Find where the given text appears and provide that cell's center as (x, y) coordinate. 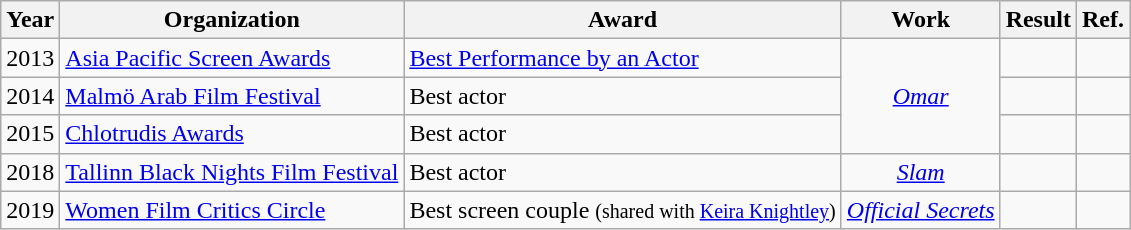
Result (1038, 20)
2014 (30, 96)
2019 (30, 210)
Tallinn Black Nights Film Festival (232, 172)
Omar (920, 96)
Ref. (1104, 20)
Best Performance by an Actor (622, 58)
Year (30, 20)
Slam (920, 172)
Organization (232, 20)
Chlotrudis Awards (232, 134)
Women Film Critics Circle (232, 210)
2018 (30, 172)
2013 (30, 58)
2015 (30, 134)
Award (622, 20)
Work (920, 20)
Asia Pacific Screen Awards (232, 58)
Best screen couple (shared with Keira Knightley) (622, 210)
Official Secrets (920, 210)
Malmö Arab Film Festival (232, 96)
